Scan for the cell matching the given text and deliver its [X, Y] coordinate at center. 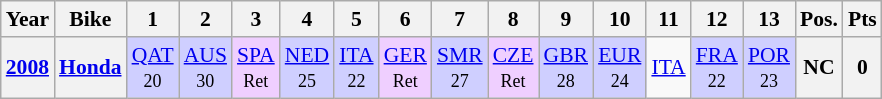
FRA22 [717, 68]
2008 [28, 68]
6 [406, 19]
Bike [90, 19]
13 [769, 19]
ITA [668, 68]
AUS30 [206, 68]
8 [514, 19]
Pos. [819, 19]
9 [566, 19]
1 [153, 19]
10 [620, 19]
7 [460, 19]
Honda [90, 68]
0 [862, 68]
EUR24 [620, 68]
2 [206, 19]
CZERet [514, 68]
GBR28 [566, 68]
SMR27 [460, 68]
NC [819, 68]
NED25 [307, 68]
POR23 [769, 68]
Pts [862, 19]
SPARet [256, 68]
Year [28, 19]
GERRet [406, 68]
QAT20 [153, 68]
3 [256, 19]
ITA22 [356, 68]
12 [717, 19]
4 [307, 19]
11 [668, 19]
5 [356, 19]
